Provide the (X, Y) coordinate of the cell's center where the given text is located.  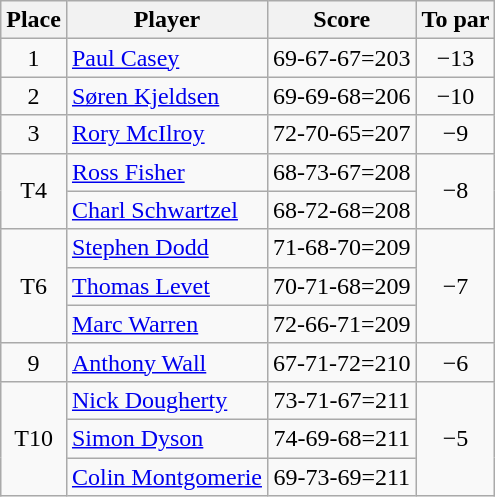
−8 (456, 191)
Simon Dyson (166, 438)
70-71-68=209 (342, 286)
69-73-69=211 (342, 477)
−10 (456, 96)
2 (34, 96)
Score (342, 20)
71-68-70=209 (342, 248)
9 (34, 362)
Nick Dougherty (166, 400)
−9 (456, 134)
Colin Montgomerie (166, 477)
Charl Schwartzel (166, 210)
68-72-68=208 (342, 210)
−7 (456, 286)
−6 (456, 362)
To par (456, 20)
Anthony Wall (166, 362)
67-71-72=210 (342, 362)
72-66-71=209 (342, 324)
Paul Casey (166, 58)
Marc Warren (166, 324)
69-67-67=203 (342, 58)
74-69-68=211 (342, 438)
T4 (34, 191)
Stephen Dodd (166, 248)
Søren Kjeldsen (166, 96)
Place (34, 20)
68-73-67=208 (342, 172)
Ross Fisher (166, 172)
73-71-67=211 (342, 400)
T6 (34, 286)
−5 (456, 438)
69-69-68=206 (342, 96)
−13 (456, 58)
Thomas Levet (166, 286)
72-70-65=207 (342, 134)
1 (34, 58)
Player (166, 20)
T10 (34, 438)
3 (34, 134)
Rory McIlroy (166, 134)
